Find where the given text appears and provide that cell's center as [X, Y] coordinate. 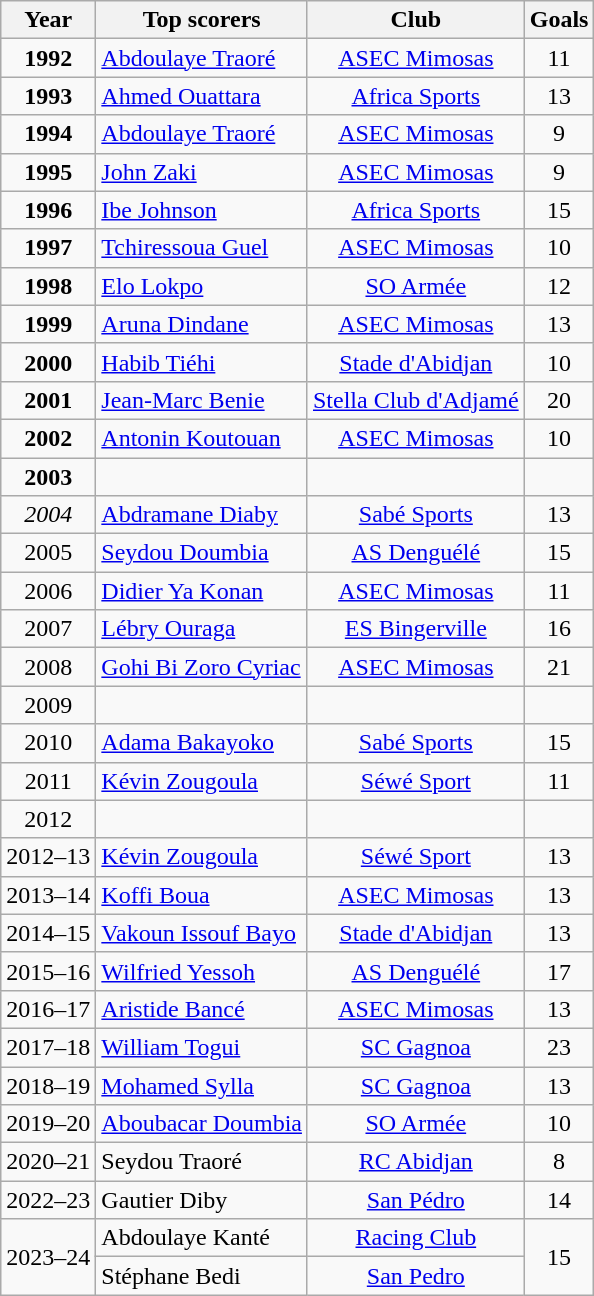
San Pédro [416, 1200]
Antonin Koutouan [202, 438]
1992 [48, 58]
San Pedro [416, 1276]
Jean-Marc Benie [202, 400]
2012 [48, 819]
2018–19 [48, 1085]
21 [559, 667]
12 [559, 286]
Koffi Boua [202, 895]
Top scorers [202, 20]
Abdramane Diaby [202, 515]
1997 [48, 248]
1995 [48, 172]
2020–21 [48, 1162]
1999 [48, 324]
2002 [48, 438]
Adama Bakayoko [202, 743]
ES Bingerville [416, 629]
RC Abidjan [416, 1162]
Tchiressoua Guel [202, 248]
2014–15 [48, 933]
1993 [48, 96]
2000 [48, 362]
2015–16 [48, 971]
Seydou Doumbia [202, 553]
Ahmed Ouattara [202, 96]
Year [48, 20]
1996 [48, 210]
Club [416, 20]
2016–17 [48, 1009]
Vakoun Issouf Bayo [202, 933]
Aristide Bancé [202, 1009]
2006 [48, 591]
Gautier Diby [202, 1200]
2012–13 [48, 857]
Stella Club d'Adjamé [416, 400]
2007 [48, 629]
8 [559, 1162]
2009 [48, 705]
2005 [48, 553]
2010 [48, 743]
Aboubacar Doumbia [202, 1124]
John Zaki [202, 172]
16 [559, 629]
1998 [48, 286]
Aruna Dindane [202, 324]
Racing Club [416, 1238]
Mohamed Sylla [202, 1085]
William Togui [202, 1047]
2008 [48, 667]
2004 [48, 515]
Elo Lokpo [202, 286]
Habib Tiéhi [202, 362]
2022–23 [48, 1200]
Lébry Ouraga [202, 629]
2013–14 [48, 895]
14 [559, 1200]
2023–24 [48, 1257]
Goals [559, 20]
Stéphane Bedi [202, 1276]
17 [559, 971]
2019–20 [48, 1124]
20 [559, 400]
2003 [48, 477]
Wilfried Yessoh [202, 971]
23 [559, 1047]
Abdoulaye Kanté [202, 1238]
Seydou Traoré [202, 1162]
Didier Ya Konan [202, 591]
2017–18 [48, 1047]
Ibe Johnson [202, 210]
Gohi Bi Zoro Cyriac [202, 667]
2001 [48, 400]
2011 [48, 781]
1994 [48, 134]
